Find where the given text appears and provide that cell's center as (X, Y) coordinate. 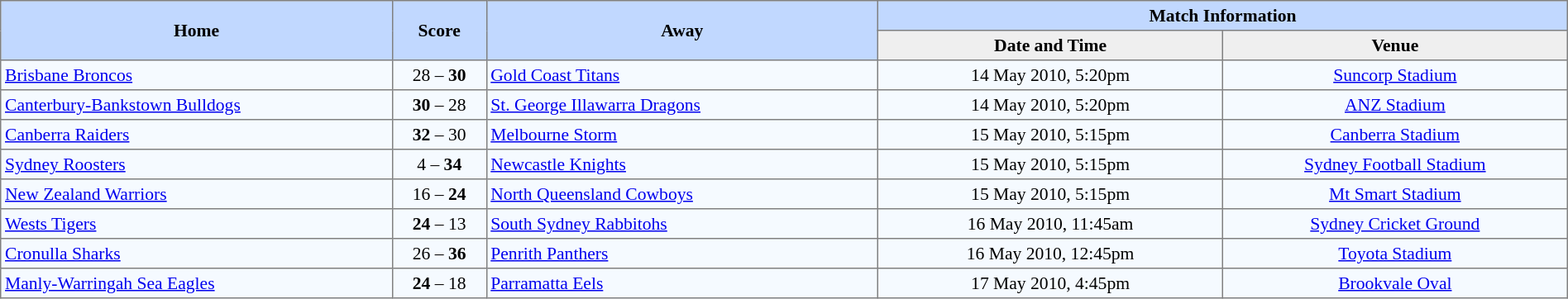
Cronulla Sharks (197, 254)
Venue (1394, 45)
32 – 30 (439, 135)
28 – 30 (439, 75)
Home (197, 31)
Sydney Roosters (197, 164)
Match Information (1223, 16)
Sydney Cricket Ground (1394, 224)
Date and Time (1050, 45)
Away (682, 31)
24 – 13 (439, 224)
Suncorp Stadium (1394, 75)
Gold Coast Titans (682, 75)
Sydney Football Stadium (1394, 164)
South Sydney Rabbitohs (682, 224)
16 – 24 (439, 194)
Canberra Stadium (1394, 135)
Score (439, 31)
26 – 36 (439, 254)
Manly-Warringah Sea Eagles (197, 283)
4 – 34 (439, 164)
Melbourne Storm (682, 135)
Brisbane Broncos (197, 75)
16 May 2010, 11:45am (1050, 224)
Wests Tigers (197, 224)
ANZ Stadium (1394, 105)
Mt Smart Stadium (1394, 194)
Toyota Stadium (1394, 254)
24 – 18 (439, 283)
Parramatta Eels (682, 283)
New Zealand Warriors (197, 194)
Canberra Raiders (197, 135)
17 May 2010, 4:45pm (1050, 283)
North Queensland Cowboys (682, 194)
Canterbury-Bankstown Bulldogs (197, 105)
30 – 28 (439, 105)
St. George Illawarra Dragons (682, 105)
16 May 2010, 12:45pm (1050, 254)
Brookvale Oval (1394, 283)
Penrith Panthers (682, 254)
Newcastle Knights (682, 164)
